Pinpoint the cell where the given text exists, returning its [x, y] midpoint coordinate. 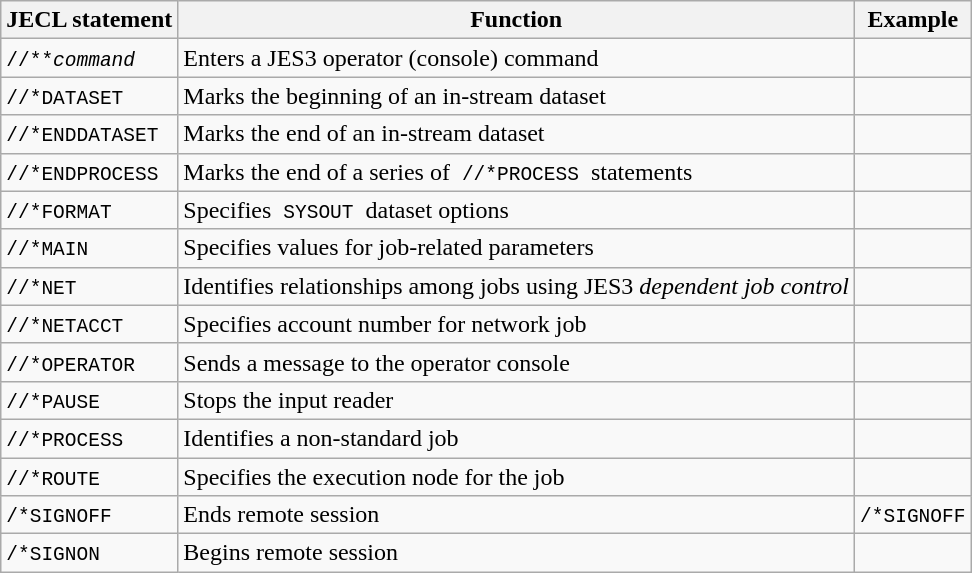
Marks the beginning of an in-stream dataset [516, 96]
//*ENDDATASET [90, 134]
Stops the input reader [516, 400]
//*FORMAT [90, 210]
Identifies a non-standard job [516, 438]
Example [913, 20]
Specifies the execution node for the job [516, 477]
Marks the end of a series of //*PROCESS statements [516, 172]
//*ROUTE [90, 477]
//*DATASET [90, 96]
//*OPERATOR [90, 362]
//*ENDPROCESS [90, 172]
Marks the end of an in-stream dataset [516, 134]
//*NET [90, 286]
//*MAIN [90, 248]
Sends a message to the operator console [516, 362]
Specifies values for job-related parameters [516, 248]
Enters a JES3 operator (console) command [516, 58]
Ends remote session [516, 515]
Begins remote session [516, 553]
JECL statement [90, 20]
Identifies relationships among jobs using JES3 dependent job control [516, 286]
Specifies account number for network job [516, 324]
Function [516, 20]
Specifies SYSOUT dataset options [516, 210]
//*PROCESS [90, 438]
//*PAUSE [90, 400]
/*SIGNON [90, 553]
//*NETACCT [90, 324]
//**command [90, 58]
